Detect which cell encompasses the target text, then output its [x, y] center coordinate. 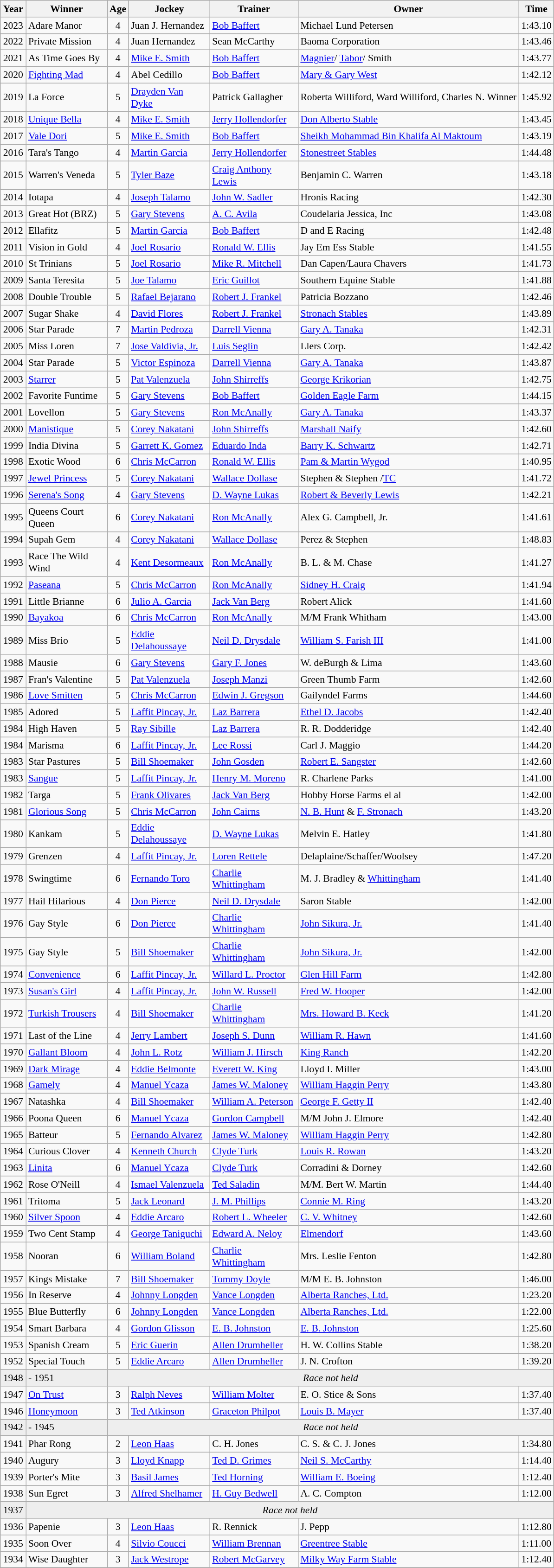
1972 [13, 1013]
1:12.80 [536, 1527]
Ted Horning [254, 1477]
Barry K. Schwartz [408, 446]
Race The Wild Wind [67, 562]
Joe Talamo [169, 281]
1:22.00 [536, 1312]
Adare Manor [67, 26]
Drayden Van Dyke [169, 97]
Lee Rossi [254, 745]
Green Thumb Farm [408, 679]
Golden Eagle Farm [408, 396]
2 [118, 1444]
Louis R. Rowan [408, 1152]
Starrer [67, 379]
1960 [13, 1217]
2005 [13, 346]
John L. Rotz [169, 1052]
Special Touch [67, 1362]
1975 [13, 952]
Age [118, 9]
C. V. Whitney [408, 1217]
Martin Pedroza [169, 330]
1:43.80 [536, 1085]
1:41.72 [536, 479]
1:11.00 [536, 1543]
1:34.80 [536, 1444]
1981 [13, 812]
1934 [13, 1560]
1:47.20 [536, 857]
Juan J. Hernandez [169, 26]
2010 [13, 264]
R. R. Dodderidge [408, 729]
1:41.55 [536, 247]
1:41.80 [536, 834]
Louis B. Mayer [408, 1411]
Eduardo Inda [254, 446]
Fran's Valentine [67, 679]
Love Smitten [67, 696]
Stonestreet Stables [408, 153]
Willard L. Proctor [254, 974]
Ted D. Grimes [254, 1461]
1973 [13, 991]
1:44.48 [536, 153]
Gordon Campbell [254, 1119]
Supah Gem [67, 540]
Joseph S. Dunn [254, 1036]
Robert McGarvey [254, 1560]
Ted Atkinson [169, 1411]
Southern Equine Stable [408, 281]
Ethel D. Jacobs [408, 712]
1:43.08 [536, 214]
M/M E. B. Johnston [408, 1279]
1:41.27 [536, 562]
Gallant Bloom [67, 1052]
2014 [13, 198]
William E. Boeing [408, 1477]
Manistique [67, 429]
A. C. Compton [408, 1494]
Henry M. Moreno [254, 779]
Great Hot (BRZ) [67, 214]
Batteur [67, 1135]
1967 [13, 1102]
Jewel Princess [67, 479]
Glen Hill Farm [408, 974]
2000 [13, 429]
Melvin E. Hatley [408, 834]
1989 [13, 640]
La Force [67, 97]
Alex G. Campbell, Jr. [408, 518]
2006 [13, 330]
Perez & Stephen [408, 540]
Paseana [67, 585]
Smart Barbara [67, 1329]
2008 [13, 297]
1:42.31 [536, 330]
2009 [13, 281]
1996 [13, 495]
Fred W. Hooper [408, 991]
Mausie [67, 663]
H. W. Collins Stable [408, 1345]
Eric Guillot [254, 281]
Sean McCarthy [254, 42]
1:43.77 [536, 58]
Sidney H. Craig [408, 585]
1:42.12 [536, 75]
1935 [13, 1543]
Miss Brio [67, 640]
1:42.75 [536, 379]
Iotapa [67, 198]
R. Charlene Parks [408, 779]
Time [536, 9]
Jay Em Ess Stable [408, 247]
William S. Farish III [408, 640]
Little Brianne [67, 602]
Sangue [67, 779]
Delaplaine/Schaffer/Woolsey [408, 857]
1974 [13, 974]
1962 [13, 1184]
Frank Olivares [169, 795]
- 1951 [67, 1378]
2016 [13, 153]
2013 [13, 214]
2012 [13, 231]
Serena's Song [67, 495]
1:41.20 [536, 1013]
Poona Queen [67, 1119]
1954 [13, 1329]
1:44.15 [536, 396]
Two Cent Stamp [67, 1234]
1957 [13, 1279]
R. Rennick [254, 1527]
Sun Egret [67, 1494]
Swingtime [67, 878]
Mrs. Leslie Fenton [408, 1257]
Michael Lund Petersen [408, 26]
1971 [13, 1036]
1968 [13, 1085]
1978 [13, 878]
1:44.40 [536, 1184]
Glorious Song [67, 812]
Garrett K. Gomez [169, 446]
1:41.61 [536, 518]
Roberta Williford, Ward Williford, Charles N. Winner [408, 97]
Mrs. Howard B. Keck [408, 1013]
Tritoma [67, 1201]
1942 [13, 1427]
Loren Rettele [254, 857]
Milky Way Farm Stable [408, 1560]
Julio A. Garcia [169, 602]
Phar Rong [67, 1444]
Winner [67, 9]
Greentree Stable [408, 1543]
1:42.46 [536, 297]
Kenneth Church [169, 1152]
2003 [13, 379]
1965 [13, 1135]
1:43.19 [536, 136]
Ralph Neves [169, 1395]
1938 [13, 1494]
2017 [13, 136]
1946 [13, 1411]
1998 [13, 462]
William A. Peterson [254, 1102]
A. C. Avila [254, 214]
Eric Guerin [169, 1345]
On Trust [67, 1395]
C. H. Jones [254, 1444]
1947 [13, 1395]
1963 [13, 1168]
John Cairns [254, 812]
Carl J. Maggio [408, 745]
Edward A. Neloy [254, 1234]
William Boland [169, 1257]
J. N. Crofton [408, 1362]
Exotic Wood [67, 462]
Abel Cedillo [169, 75]
Favorite Funtime [67, 396]
Rose O'Neill [67, 1184]
King Ranch [408, 1052]
Silvio Coucci [169, 1543]
Elmendorf [408, 1234]
Mike R. Mitchell [254, 264]
1:44.60 [536, 696]
Sugar Shake [67, 314]
1937 [13, 1510]
Tara's Tango [67, 153]
2022 [13, 42]
Marshall Naify [408, 429]
Lloyd Knapp [169, 1461]
Ismael Valenzuela [169, 1184]
N. B. Hunt & F. Stronach [408, 812]
1992 [13, 585]
Joseph Talamo [169, 198]
1976 [13, 924]
1:46.00 [536, 1279]
Patricia Bozzano [408, 297]
Natashka [67, 1102]
1:42.20 [536, 1052]
Gary F. Jones [254, 663]
Unique Bella [67, 120]
1999 [13, 446]
George Taniguchi [169, 1234]
Porter's Mite [67, 1477]
Jose Valdivia, Jr. [169, 346]
1961 [13, 1201]
John Gosden [254, 762]
Luis Seglin [254, 346]
1986 [13, 696]
Last of the Line [67, 1036]
Eddie Belmonte [169, 1069]
1987 [13, 679]
Double Trouble [67, 297]
Jockey [169, 9]
1988 [13, 663]
C. S. & C. J. Jones [408, 1444]
Connie M. Ring [408, 1201]
Victor Espinoza [169, 363]
1993 [13, 562]
Sheikh Mohammad Bin Khalifa Al Maktoum [408, 136]
1:43.10 [536, 26]
M/M. Bert W. Martin [408, 1184]
Kings Mistake [67, 1279]
1964 [13, 1152]
Stronach Stables [408, 314]
1:44.20 [536, 745]
High Haven [67, 729]
1:41.88 [536, 281]
1990 [13, 618]
1:43.89 [536, 314]
1:43.18 [536, 175]
Alfred Shelhamer [169, 1494]
Jack Westrope [169, 1560]
Fighting Mad [67, 75]
1:38.20 [536, 1345]
St Trinians [67, 264]
John W. Sadler [254, 198]
- 1945 [67, 1427]
H. Guy Bedwell [254, 1494]
Ray Sibille [169, 729]
1939 [13, 1477]
Papenie [67, 1527]
In Reserve [67, 1295]
1:14.40 [536, 1461]
Juan Hernandez [169, 42]
Private Mission [67, 42]
William Molter [254, 1395]
Llers Corp. [408, 346]
Benjamin C. Warren [408, 175]
Bayakoa [67, 618]
1997 [13, 479]
1966 [13, 1119]
Hobby Horse Farms el al [408, 795]
2002 [13, 396]
Ellafitz [67, 231]
Blue Butterfly [67, 1312]
1980 [13, 834]
Soon Over [67, 1543]
1:43.87 [536, 363]
1952 [13, 1362]
1953 [13, 1345]
Lloyd I. Miller [408, 1069]
Curious Clover [67, 1152]
Kent Desormeaux [169, 562]
Wise Daughter [67, 1560]
Gailyndel Farms [408, 696]
1958 [13, 1257]
Gamely [67, 1085]
M. J. Bradley & Whittingham [408, 878]
Year [13, 9]
2007 [13, 314]
2018 [13, 120]
M/M Frank Whitham [408, 618]
Trainer [254, 9]
Mary & Gary West [408, 75]
Vale Dori [67, 136]
Saron Stable [408, 901]
David Flores [169, 314]
Adored [67, 712]
Graceton Philpot [254, 1411]
1970 [13, 1052]
Turkish Trousers [67, 1013]
2021 [13, 58]
1:48.83 [536, 540]
Ted Saladin [254, 1184]
Stephen & Stephen /TC [408, 479]
Tyler Baze [169, 175]
1:42.21 [536, 495]
Hail Hilarious [67, 901]
Nooran [67, 1257]
Vision in Gold [67, 247]
1:12.00 [536, 1494]
William J. Hirsch [254, 1052]
Hronis Racing [408, 198]
1941 [13, 1444]
Convenience [67, 974]
Santa Teresita [67, 281]
Targa [67, 795]
1959 [13, 1234]
Robert Alick [408, 602]
2015 [13, 175]
1:41.73 [536, 264]
1994 [13, 540]
1:40.95 [536, 462]
1:42.71 [536, 446]
2004 [13, 363]
1977 [13, 901]
1948 [13, 1378]
1:42.30 [536, 198]
Edwin J. Gregson [254, 696]
Joseph Manzi [254, 679]
1940 [13, 1461]
Rafael Bejarano [169, 297]
Dark Mirage [67, 1069]
Linita [67, 1168]
1956 [13, 1295]
Silver Spoon [67, 1217]
J. Pepp [408, 1527]
1936 [13, 1527]
John W. Russell [254, 991]
Robert & Beverly Lewis [408, 495]
India Divina [67, 446]
2023 [13, 26]
Honeymoon [67, 1411]
William Brennan [254, 1543]
B. L. & M. Chase [408, 562]
M/M John J. Elmore [408, 1119]
1:42.42 [536, 346]
2019 [13, 97]
Marisma [67, 745]
George F. Getty II [408, 1102]
George Krikorian [408, 379]
1982 [13, 795]
Robert L. Wheeler [254, 1217]
Coudelaria Jessica, Inc [408, 214]
1991 [13, 602]
William R. Hawn [408, 1036]
Kankam [67, 834]
Warren's Veneda [67, 175]
Baoma Corporation [408, 42]
Augury [67, 1461]
Lovellon [67, 413]
Owner [408, 9]
1955 [13, 1312]
2001 [13, 413]
Craig Anthony Lewis [254, 175]
Patrick Gallagher [254, 97]
Gordon Glisson [169, 1329]
Neil S. McCarthy [408, 1461]
1985 [13, 712]
2011 [13, 247]
Tommy Doyle [254, 1279]
Corradini & Dorney [408, 1168]
Magnier/ Tabor/ Smith [408, 58]
Don Alberto Stable [408, 120]
Dan Capen/Laura Chavers [408, 264]
1:45.92 [536, 97]
E. O. Stice & Sons [408, 1395]
D and E Racing [408, 231]
1:23.20 [536, 1295]
J. M. Phillips [254, 1201]
Basil James [169, 1477]
Jerry Lambert [169, 1036]
Miss Loren [67, 346]
Spanish Cream [67, 1345]
Everett W. King [254, 1069]
1969 [13, 1069]
Pam & Martin Wygod [408, 462]
Jack Leonard [169, 1201]
1:42.48 [536, 231]
Grenzen [67, 857]
1:43.46 [536, 42]
Queens Court Queen [67, 518]
Fernando Alvarez [169, 1135]
Susan's Girl [67, 991]
1979 [13, 857]
1:43.45 [536, 120]
Robert E. Sangster [408, 762]
1:39.20 [536, 1362]
2020 [13, 75]
Fernando Toro [169, 878]
Star Pastures [67, 762]
W. deBurgh & Lima [408, 663]
1:41.94 [536, 585]
1:25.60 [536, 1329]
As Time Goes By [67, 58]
1:43.37 [536, 413]
1995 [13, 518]
